Pinpoint the cell where the given text exists, returning its (x, y) midpoint coordinate. 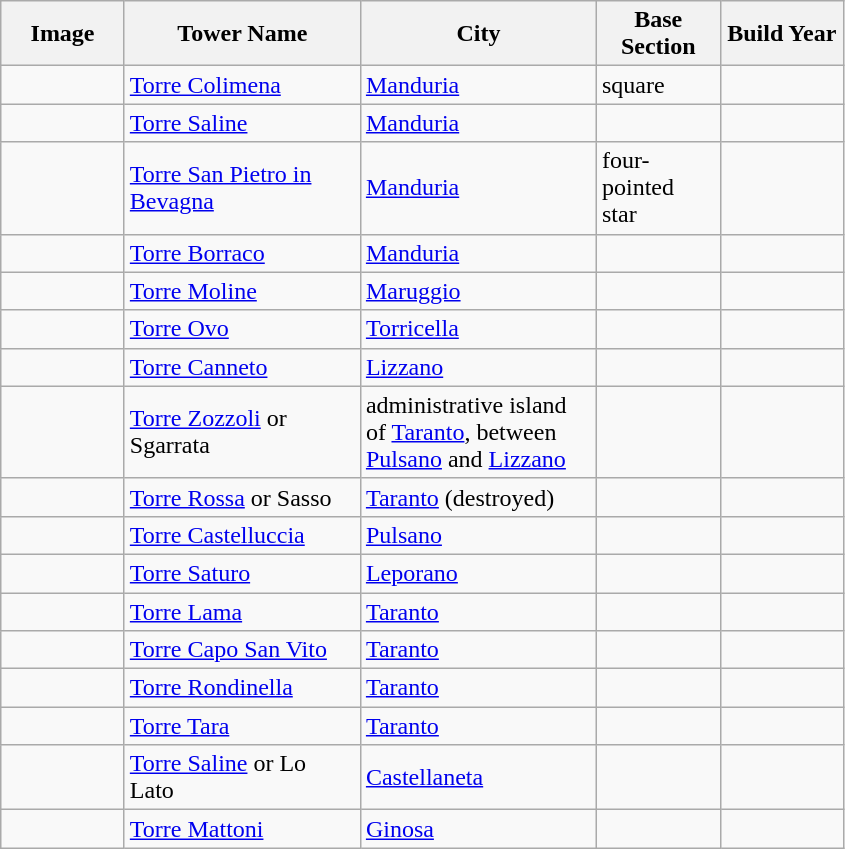
Taranto (destroyed) (478, 497)
Torre Rossa or Sasso (242, 497)
Torre San Pietro in Bevagna (242, 188)
Maruggio (478, 291)
Torre Saline or Lo Lato (242, 778)
Lizzano (478, 367)
Torre Rondinella (242, 688)
Torre Lama (242, 611)
Torre Saline (242, 123)
administrative island of Taranto, between Pulsano and Lizzano (478, 432)
Torre Mattoni (242, 829)
Torre Capo San Vito (242, 650)
Torre Tara (242, 726)
City (478, 34)
Build Year (782, 34)
Torre Moline (242, 291)
Torre Canneto (242, 367)
Torre Borraco (242, 253)
square (658, 85)
Torricella (478, 329)
Torre Zozzoli or Sgarrata (242, 432)
Pulsano (478, 535)
Ginosa (478, 829)
Torre Castelluccia (242, 535)
Castellaneta (478, 778)
four-pointed star (658, 188)
Image (63, 34)
Base Section (658, 34)
Leporano (478, 573)
Torre Colimena (242, 85)
Torre Saturo (242, 573)
Tower Name (242, 34)
Torre Ovo (242, 329)
